Return [X, Y] of the center of cell containing provided text 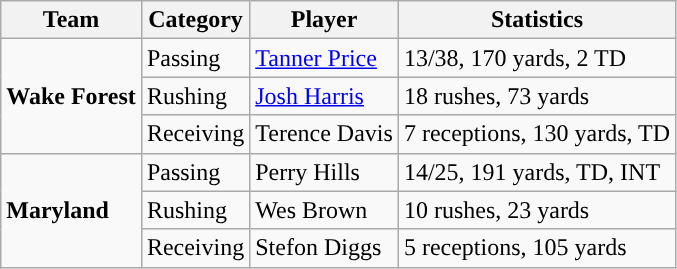
Tanner Price [324, 58]
7 receptions, 130 yards, TD [536, 134]
Category [195, 20]
5 receptions, 105 yards [536, 248]
Perry Hills [324, 172]
Josh Harris [324, 96]
Team [72, 20]
Maryland [72, 210]
10 rushes, 23 yards [536, 210]
18 rushes, 73 yards [536, 96]
Wes Brown [324, 210]
13/38, 170 yards, 2 TD [536, 58]
Terence Davis [324, 134]
Player [324, 20]
Statistics [536, 20]
Stefon Diggs [324, 248]
14/25, 191 yards, TD, INT [536, 172]
Wake Forest [72, 96]
